Detect which cell encompasses the target text, then output its (X, Y) center coordinate. 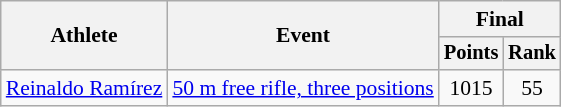
Reinaldo Ramírez (84, 88)
Rank (532, 54)
Event (302, 36)
50 m free rifle, three positions (302, 88)
Points (471, 54)
1015 (471, 88)
Final (500, 19)
55 (532, 88)
Athlete (84, 36)
